Return [X, Y] of the center of cell containing provided text 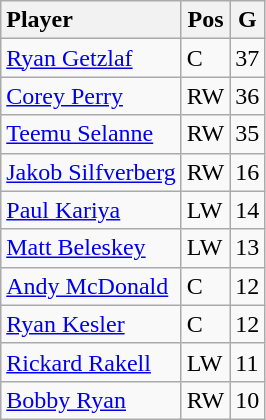
16 [248, 172]
Teemu Selanne [92, 134]
14 [248, 210]
Jakob Silfverberg [92, 172]
36 [248, 96]
Paul Kariya [92, 210]
Rickard Rakell [92, 362]
Pos [205, 20]
Matt Beleskey [92, 248]
Ryan Getzlaf [92, 58]
13 [248, 248]
Ryan Kesler [92, 324]
10 [248, 400]
G [248, 20]
37 [248, 58]
Player [92, 20]
35 [248, 134]
Corey Perry [92, 96]
11 [248, 362]
Bobby Ryan [92, 400]
Andy McDonald [92, 286]
